Determine the [x, y] coordinate at the center of the cell enclosing the given text.  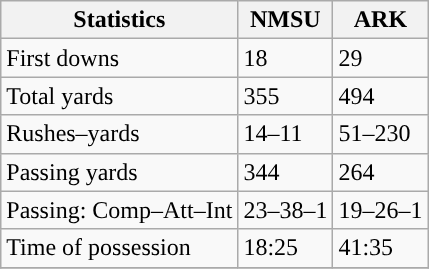
19–26–1 [380, 210]
Rushes–yards [120, 134]
264 [380, 172]
Passing: Comp–Att–Int [120, 210]
Time of possession [120, 248]
Passing yards [120, 172]
355 [286, 96]
51–230 [380, 134]
ARK [380, 20]
41:35 [380, 248]
494 [380, 96]
First downs [120, 58]
23–38–1 [286, 210]
NMSU [286, 20]
14–11 [286, 134]
29 [380, 58]
18 [286, 58]
18:25 [286, 248]
Statistics [120, 20]
344 [286, 172]
Total yards [120, 96]
